For the text-containing cell, return its midpoint in [x, y] coordinate format. 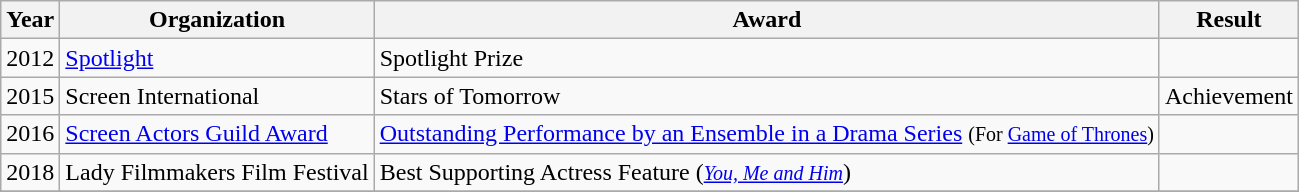
Award [766, 20]
Achievement [1228, 96]
Screen Actors Guild Award [217, 134]
Best Supporting Actress Feature (You, Me and Him) [766, 172]
Lady Filmmakers Film Festival [217, 172]
Result [1228, 20]
Screen International [217, 96]
Outstanding Performance by an Ensemble in a Drama Series (For Game of Thrones) [766, 134]
Year [30, 20]
2012 [30, 58]
Organization [217, 20]
2016 [30, 134]
2018 [30, 172]
Spotlight Prize [766, 58]
Stars of Tomorrow [766, 96]
2015 [30, 96]
Spotlight [217, 58]
